Return (X, Y) of the center of cell containing provided text 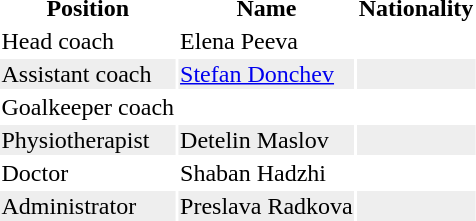
Elena Peeva (267, 41)
Shaban Hadzhi (267, 173)
Head coach (88, 41)
Doctor (88, 173)
Goalkeeper coach (88, 107)
Physiotherapist (88, 140)
Preslava Radkova (267, 206)
Detelin Maslov (267, 140)
Assistant coach (88, 74)
Stefan Donchev (267, 74)
Administrator (88, 206)
